Return (x, y) of the center of cell containing provided text 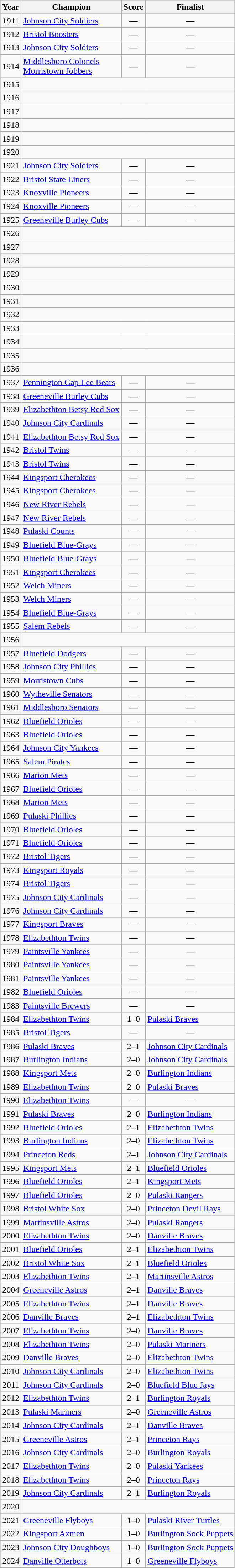
1938 (11, 396)
1948 (11, 531)
1973 (11, 870)
Salem Pirates (71, 762)
1943 (11, 464)
Score (134, 7)
1933 (11, 328)
1962 (11, 721)
Salem Rebels (71, 626)
Kingsport Axmen (71, 1534)
2019 (11, 1493)
1958 (11, 667)
2015 (11, 1439)
Kingsport Braves (71, 924)
2012 (11, 1398)
Morristown Cubs (71, 680)
Danville Otterbots (71, 1561)
1925 (11, 220)
1961 (11, 707)
1917 (11, 111)
1929 (11, 274)
2002 (11, 1263)
2018 (11, 1479)
1964 (11, 748)
1989 (11, 1087)
1940 (11, 423)
1939 (11, 410)
2024 (11, 1561)
Finalist (190, 7)
Pulaski Phillies (71, 816)
1919 (11, 138)
1990 (11, 1100)
Johnson City Phillies (71, 667)
2010 (11, 1371)
1985 (11, 1032)
2003 (11, 1277)
1935 (11, 355)
1922 (11, 179)
2021 (11, 1520)
Middlesboro ColonelsMorristown Jobbers (71, 66)
Paintsville Brewers (71, 1005)
1932 (11, 315)
1927 (11, 247)
Champion (71, 7)
1969 (11, 816)
2001 (11, 1249)
2014 (11, 1425)
1968 (11, 802)
1916 (11, 98)
2011 (11, 1385)
1911 (11, 21)
1928 (11, 261)
1997 (11, 1195)
1998 (11, 1209)
1926 (11, 233)
1959 (11, 680)
1915 (11, 84)
Princeton Reds (71, 1154)
1913 (11, 48)
Johnson City Doughboys (71, 1547)
1951 (11, 572)
1934 (11, 342)
Pennington Gap Lee Bears (71, 382)
1912 (11, 34)
1953 (11, 599)
1957 (11, 653)
2008 (11, 1344)
1942 (11, 450)
1950 (11, 558)
Middlesboro Senators (71, 707)
1972 (11, 857)
Princeton Devil Rays (190, 1209)
Bristol Boosters (71, 34)
Bristol State Liners (71, 179)
2004 (11, 1290)
1941 (11, 437)
1960 (11, 694)
1982 (11, 992)
1991 (11, 1114)
1977 (11, 924)
1955 (11, 626)
1995 (11, 1168)
1980 (11, 965)
Wytheville Senators (71, 694)
1921 (11, 165)
Year (11, 7)
1918 (11, 125)
1984 (11, 1019)
2006 (11, 1317)
2007 (11, 1331)
Pulaski Yankees (190, 1466)
2000 (11, 1236)
1970 (11, 830)
1965 (11, 762)
1946 (11, 504)
Bluefield Dodgers (71, 653)
1924 (11, 206)
Pulaski Counts (71, 531)
1976 (11, 911)
1993 (11, 1141)
2016 (11, 1452)
2020 (11, 1507)
1986 (11, 1046)
1956 (11, 640)
1937 (11, 382)
1996 (11, 1182)
1947 (11, 518)
Kingsport Royals (71, 870)
1974 (11, 884)
Johnson City Yankees (71, 748)
1967 (11, 789)
1988 (11, 1073)
1971 (11, 843)
1966 (11, 775)
1952 (11, 585)
2017 (11, 1466)
2009 (11, 1358)
Bluefield Blue Jays (190, 1385)
1978 (11, 938)
1983 (11, 1005)
1920 (11, 152)
1936 (11, 369)
1944 (11, 477)
1999 (11, 1222)
2023 (11, 1547)
1954 (11, 612)
1987 (11, 1060)
1931 (11, 301)
1992 (11, 1127)
2013 (11, 1412)
1963 (11, 735)
1930 (11, 288)
1945 (11, 491)
Pulaski River Turtles (190, 1520)
1975 (11, 897)
1923 (11, 193)
1949 (11, 545)
2022 (11, 1534)
1994 (11, 1154)
2005 (11, 1304)
1914 (11, 66)
1979 (11, 951)
1981 (11, 978)
